Provide the [x, y] coordinate of the cell's center where the given text is located.  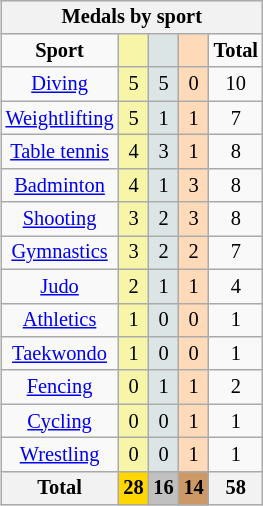
Athletics [60, 320]
Wrestling [60, 455]
10 [236, 84]
Fencing [60, 387]
14 [194, 488]
Taekwondo [60, 354]
Badminton [60, 185]
Diving [60, 84]
28 [133, 488]
16 [164, 488]
Shooting [60, 219]
Weightlifting [60, 118]
Sport [60, 51]
Judo [60, 286]
Gymnastics [60, 253]
Medals by sport [132, 17]
Cycling [60, 421]
Table tennis [60, 152]
58 [236, 488]
